For the text-containing cell, return its midpoint in [x, y] coordinate format. 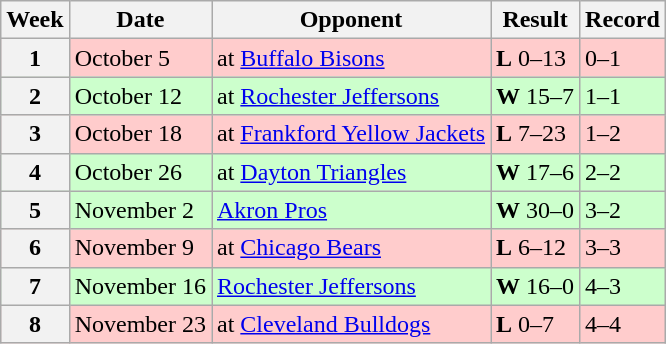
2 [35, 96]
October 5 [140, 58]
5 [35, 210]
1 [35, 58]
November 16 [140, 286]
W 17–6 [536, 172]
3–3 [623, 248]
4–4 [623, 324]
Akron Pros [352, 210]
W 15–7 [536, 96]
Result [536, 20]
October 18 [140, 134]
Opponent [352, 20]
1–2 [623, 134]
at Dayton Triangles [352, 172]
Record [623, 20]
2–2 [623, 172]
October 26 [140, 172]
W 30–0 [536, 210]
W 16–0 [536, 286]
at Chicago Bears [352, 248]
3–2 [623, 210]
0–1 [623, 58]
6 [35, 248]
4–3 [623, 286]
L 6–12 [536, 248]
Rochester Jeffersons [352, 286]
at Buffalo Bisons [352, 58]
L 7–23 [536, 134]
November 23 [140, 324]
at Rochester Jeffersons [352, 96]
October 12 [140, 96]
1–1 [623, 96]
8 [35, 324]
Week [35, 20]
November 9 [140, 248]
at Cleveland Bulldogs [352, 324]
at Frankford Yellow Jackets [352, 134]
Date [140, 20]
4 [35, 172]
7 [35, 286]
L 0–7 [536, 324]
November 2 [140, 210]
3 [35, 134]
L 0–13 [536, 58]
